Pinpoint the cell where the given text exists, returning its [x, y] midpoint coordinate. 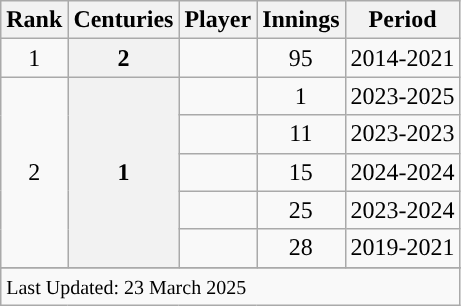
2023-2025 [402, 96]
15 [301, 172]
Player [218, 20]
Last Updated: 23 March 2025 [230, 286]
Rank [34, 20]
25 [301, 210]
2023-2023 [402, 134]
28 [301, 248]
Innings [301, 20]
95 [301, 58]
Period [402, 20]
2014-2021 [402, 58]
Centuries [124, 20]
2019-2021 [402, 248]
2023-2024 [402, 210]
2024-2024 [402, 172]
11 [301, 134]
